Determine the (X, Y) coordinate at the center of the cell enclosing the given text.  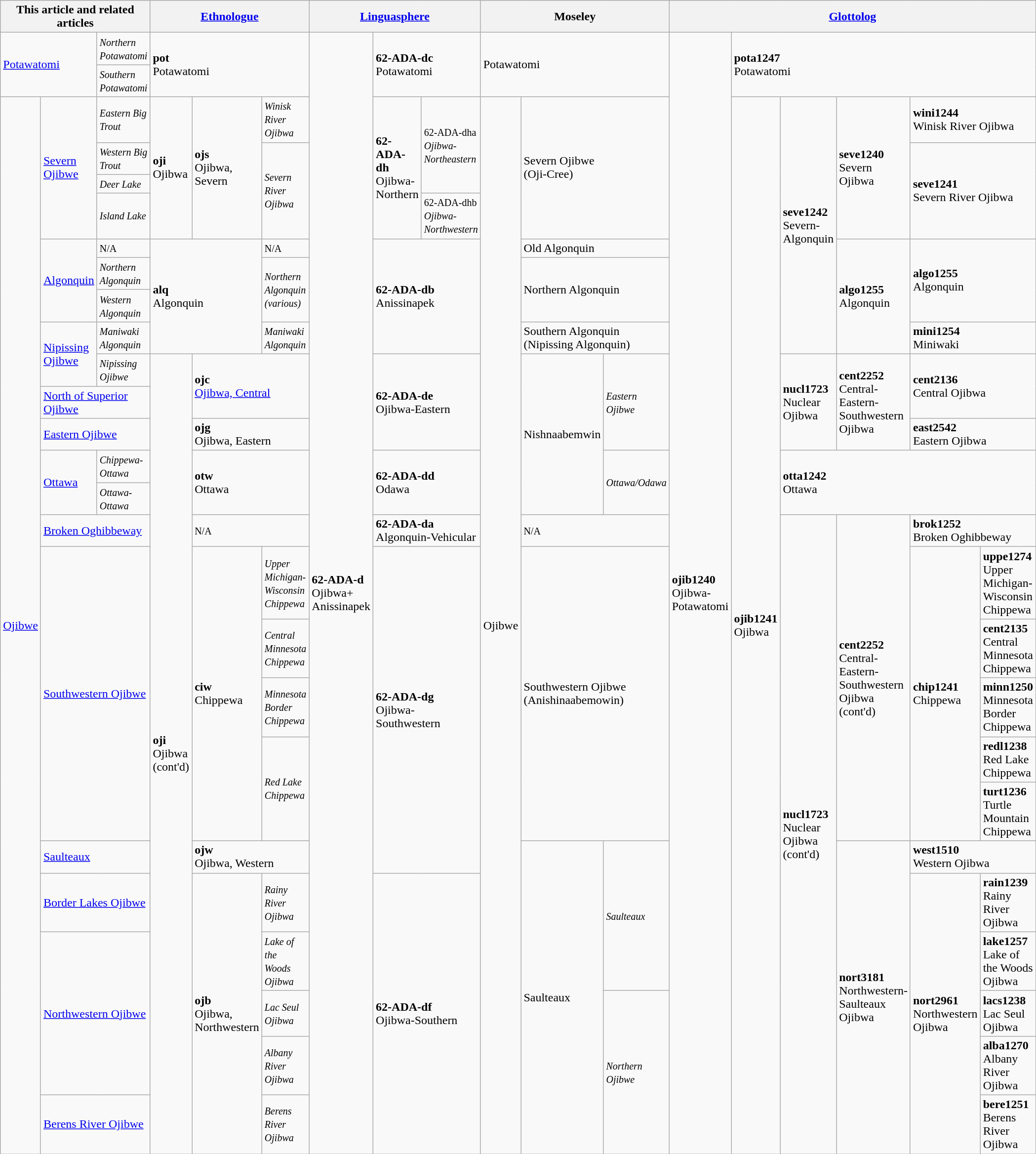
seve1241Severn River Ojibwa (973, 191)
Northern Potawatomi (123, 48)
wini1244Winisk River Ojibwa (973, 120)
cent2135Central Minnesota Chippewa (1008, 648)
62-ADA-dfOjibwa-Southern (427, 1013)
ojiOjibwa (171, 168)
cent2252Central-Eastern-SouthwesternOjibwa (cont'd) (874, 678)
ojcOjibwa, Central (251, 386)
Northern Algonquin(various) (285, 289)
Upper Michigan-WisconsinChippewa (285, 583)
nort2961Northwestern Ojibwa (945, 1013)
brok1252Broken Oghibbeway (973, 531)
Southern Potawatomi (123, 81)
Chippewa-Ottawa (123, 466)
Northwestern Ojibwe (95, 1013)
Old Algonquin (595, 248)
Central Minnesota Chippewa (285, 648)
Red Lake Chippewa (285, 788)
ojib1241Ojibwa (756, 625)
Algonquin (69, 280)
62-ADA-ddOdawa (427, 483)
Island Lake (123, 216)
Moseley (575, 17)
otta1242Ottawa (908, 483)
Nishnaabemwin (562, 434)
Albany River Ojibwa (285, 1065)
62-ADA-dhaOjibwa-Northeastern (451, 145)
62-ADA-dhbOjibwa-Northwestern (451, 216)
ojiOjibwa(cont'd) (171, 754)
chip1241Chippewa (945, 694)
62-ADA-dhOjibwa-Northern (398, 168)
Northern Ojibwe (636, 1072)
Minnesota Border Chippewa (285, 707)
uppe1274Upper Michigan-Wisconsin Chippewa (1008, 583)
62-ADA-deOjibwa-Eastern (427, 402)
alq Algonquin (206, 296)
Broken Oghibbeway (95, 531)
Deer Lake (123, 184)
ojwOjibwa, Western (251, 857)
pot Potawatomi (230, 65)
rain1239Rainy River Ojibwa (1008, 902)
ojbOjibwa, Northwestern (227, 1013)
Ottawa/Odawa (636, 483)
Lac Seul Ojibwa (285, 1013)
bere1251Berens River Ojibwa (1008, 1124)
Ottawa (69, 483)
62-ADA-dOjibwa+Anissinapek (341, 593)
62-ADA-dgOjibwa-Southwestern (427, 710)
turt1236Turtle Mountain Chippewa (1008, 811)
otwOttawa (251, 483)
redl1238Red Lake Chippewa (1008, 759)
Berens River Ojibwe (95, 1124)
pota1247Potawatomi (884, 65)
seve1240Severn Ojibwa (874, 168)
Border Lakes Ojibwe (95, 902)
ojgOjibwa, Eastern (251, 435)
cent2136Central Ojibwa (973, 386)
nucl1723Nuclear Ojibwa(cont'd) (808, 834)
Southwestern Ojibwe (95, 694)
Western Big Trout (123, 158)
Linguasphere (395, 17)
Western Algonquin (123, 305)
ojib1240Ojibwa-Potawatomi (700, 593)
nort3181Northwestern-Saulteaux Ojibwa (874, 997)
east2542Eastern Ojibwa (973, 435)
North of Superior Ojibwe (95, 402)
Ottawa-Ottawa (123, 499)
cent2252Central-Eastern-SouthwesternOjibwa (874, 402)
ciwChippewa (227, 694)
minn1250Minnesota Border Chippewa (1008, 707)
nucl1723Nuclear Ojibwa (808, 402)
lacs1238Lac Seul Ojibwa (1008, 1013)
lake1257Lake of the Woods Ojibwa (1008, 961)
62-ADA-daAlgonquin-Vehicular (427, 531)
Eastern Big Trout (123, 120)
Rainy River Ojibwa (285, 902)
Berens River Ojibwa (285, 1124)
ojsOjibwa, Severn (227, 168)
Severn River Ojibwa (285, 191)
alba1270Albany River Ojibwa (1008, 1065)
Southwestern Ojibwe(Anishinaabemowin) (595, 694)
west1510Western Ojibwa (973, 857)
Severn Ojibwe (69, 168)
62-ADA-dcPotawatomi (427, 65)
Glottolog (852, 17)
Severn Ojibwe(Oji-Cree) (595, 168)
Ethnologue (230, 17)
Southern Algonquin(Nipissing Algonquin) (595, 338)
This article and related articles (75, 17)
seve1242Severn-Algonquin (808, 225)
mini1254Miniwaki (973, 338)
62-ADA-dbAnissinapek (427, 296)
Winisk River Ojibwa (285, 120)
Lake of theWoods Ojibwa (285, 961)
